For the text-containing cell, return its midpoint in (X, Y) coordinate format. 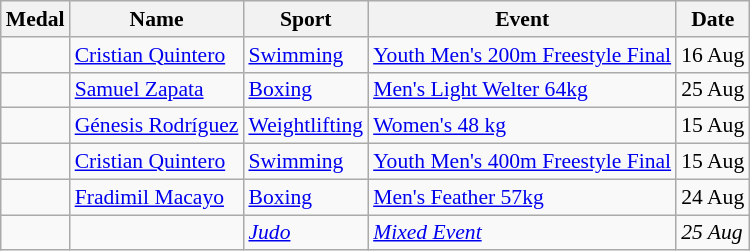
16 Aug (712, 55)
Judo (306, 233)
Men's Feather 57kg (522, 197)
Name (157, 19)
24 Aug (712, 197)
Youth Men's 200m Freestyle Final (522, 55)
Weightlifting (306, 126)
Women's 48 kg (522, 126)
Sport (306, 19)
Medal (36, 19)
Men's Light Welter 64kg (522, 90)
Event (522, 19)
Samuel Zapata (157, 90)
Date (712, 19)
Génesis Rodríguez (157, 126)
Fradimil Macayo (157, 197)
Mixed Event (522, 233)
Youth Men's 400m Freestyle Final (522, 162)
